Determine the [X, Y] coordinate at the center of the cell enclosing the given text.  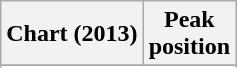
Chart (2013) [72, 34]
Peakposition [189, 34]
